Detect which cell encompasses the target text, then output its (x, y) center coordinate. 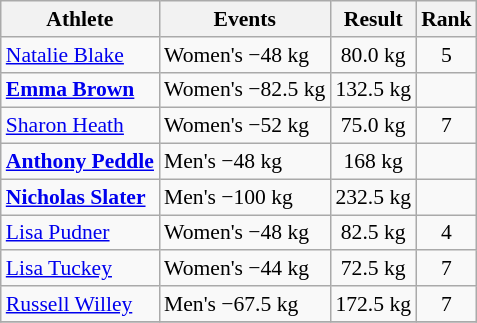
75.0 kg (373, 126)
80.0 kg (373, 55)
5 (446, 55)
Russell Willey (80, 304)
232.5 kg (373, 197)
Anthony Peddle (80, 162)
4 (446, 233)
82.5 kg (373, 233)
Sharon Heath (80, 126)
132.5 kg (373, 90)
Lisa Tuckey (80, 269)
Events (244, 19)
Lisa Pudner (80, 233)
Rank (446, 19)
Nicholas Slater (80, 197)
Women's −44 kg (244, 269)
Emma Brown (80, 90)
Men's −48 kg (244, 162)
Women's −52 kg (244, 126)
Women's −82.5 kg (244, 90)
Men's −100 kg (244, 197)
Athlete (80, 19)
Men's −67.5 kg (244, 304)
172.5 kg (373, 304)
Result (373, 19)
168 kg (373, 162)
72.5 kg (373, 269)
Natalie Blake (80, 55)
